From the cell containing the given text, extract its center point as (X, Y) coordinate. 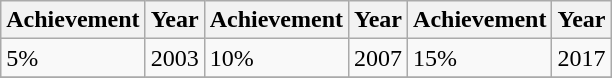
2007 (378, 58)
15% (480, 58)
5% (73, 58)
2017 (582, 58)
10% (276, 58)
2003 (174, 58)
